Extract the [X, Y] coordinate from the center of the cell holding the provided text.  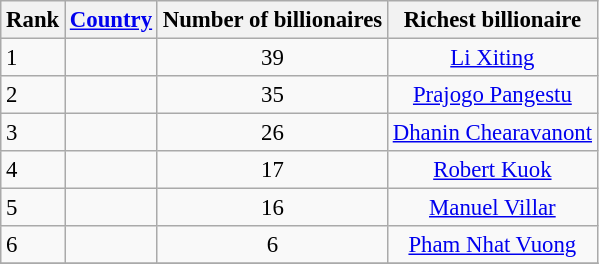
17 [272, 170]
39 [272, 58]
35 [272, 95]
Prajogo Pangestu [492, 95]
Rank [33, 20]
4 [33, 170]
Pham Nhat Vuong [492, 245]
Richest billionaire [492, 20]
5 [33, 208]
Li Xiting [492, 58]
2 [33, 95]
26 [272, 133]
Number of billionaires [272, 20]
3 [33, 133]
Dhanin Chearavanont [492, 133]
16 [272, 208]
1 [33, 58]
Robert Kuok [492, 170]
Country [112, 20]
Manuel Villar [492, 208]
